Determine the [x, y] coordinate at the center of the cell enclosing the given text.  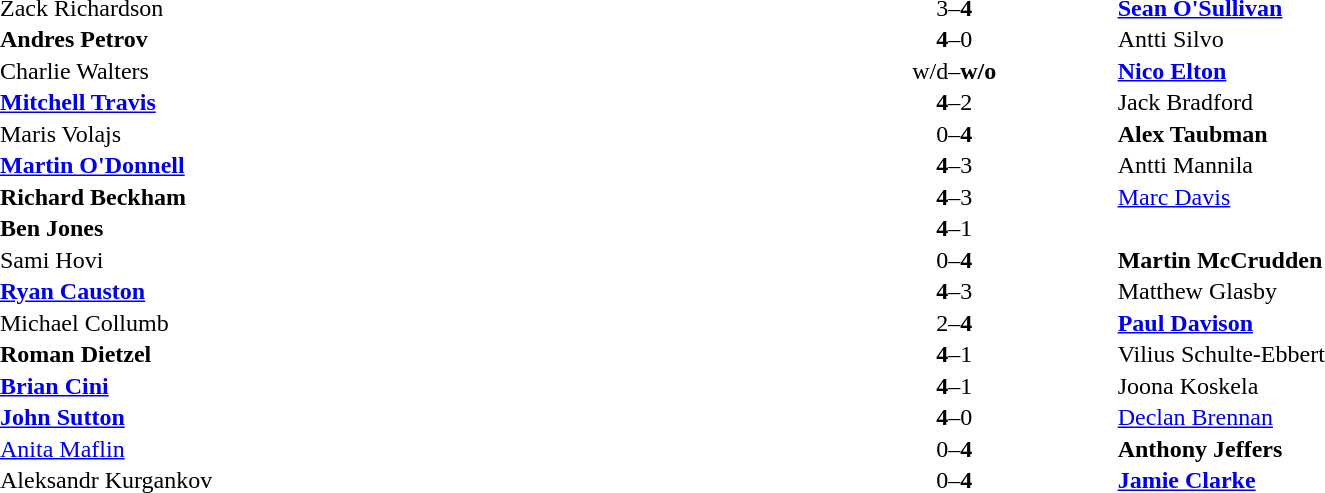
w/d–w/o [954, 71]
2–4 [954, 323]
4–2 [954, 103]
